Identify which cell holds the provided text, then report its [X, Y] central coordinate. 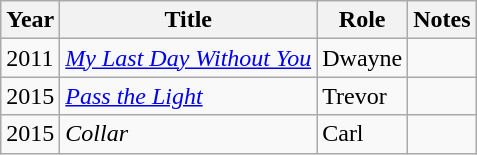
Trevor [362, 96]
Title [188, 20]
Dwayne [362, 58]
Role [362, 20]
Pass the Light [188, 96]
Carl [362, 134]
Collar [188, 134]
Notes [442, 20]
My Last Day Without You [188, 58]
Year [30, 20]
2011 [30, 58]
